Find where the given text appears and provide that cell's center as (X, Y) coordinate. 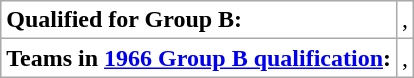
Qualified for Group B: (199, 20)
Teams in 1966 Group B qualification: (199, 58)
